Capture the cell that displays the provided text and extract its [x, y] central coordinate. 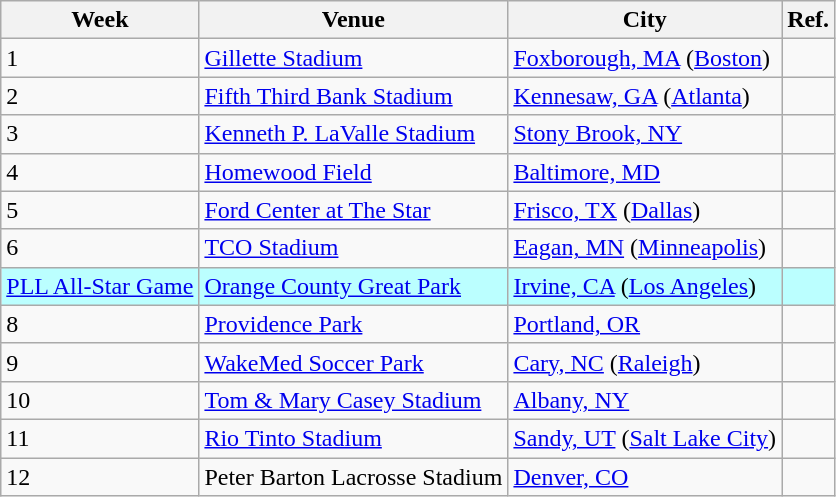
9 [100, 362]
Frisco, TX (Dallas) [645, 210]
Kennesaw, GA (Atlanta) [645, 96]
Providence Park [354, 324]
8 [100, 324]
Peter Barton Lacrosse Stadium [354, 477]
11 [100, 438]
3 [100, 134]
Homewood Field [354, 172]
5 [100, 210]
10 [100, 400]
12 [100, 477]
Denver, CO [645, 477]
Irvine, CA (Los Angeles) [645, 286]
Albany, NY [645, 400]
Venue [354, 20]
City [645, 20]
1 [100, 58]
Ford Center at The Star [354, 210]
6 [100, 248]
WakeMed Soccer Park [354, 362]
Orange County Great Park [354, 286]
PLL All-Star Game [100, 286]
Baltimore, MD [645, 172]
2 [100, 96]
Foxborough, MA (Boston) [645, 58]
Rio Tinto Stadium [354, 438]
Week [100, 20]
Kenneth P. LaValle Stadium [354, 134]
Sandy, UT (Salt Lake City) [645, 438]
TCO Stadium [354, 248]
Eagan, MN (Minneapolis) [645, 248]
4 [100, 172]
Ref. [808, 20]
Tom & Mary Casey Stadium [354, 400]
Fifth Third Bank Stadium [354, 96]
Stony Brook, NY [645, 134]
Gillette Stadium [354, 58]
Cary, NC (Raleigh) [645, 362]
Portland, OR [645, 324]
